Capture the cell that displays the provided text and extract its [X, Y] central coordinate. 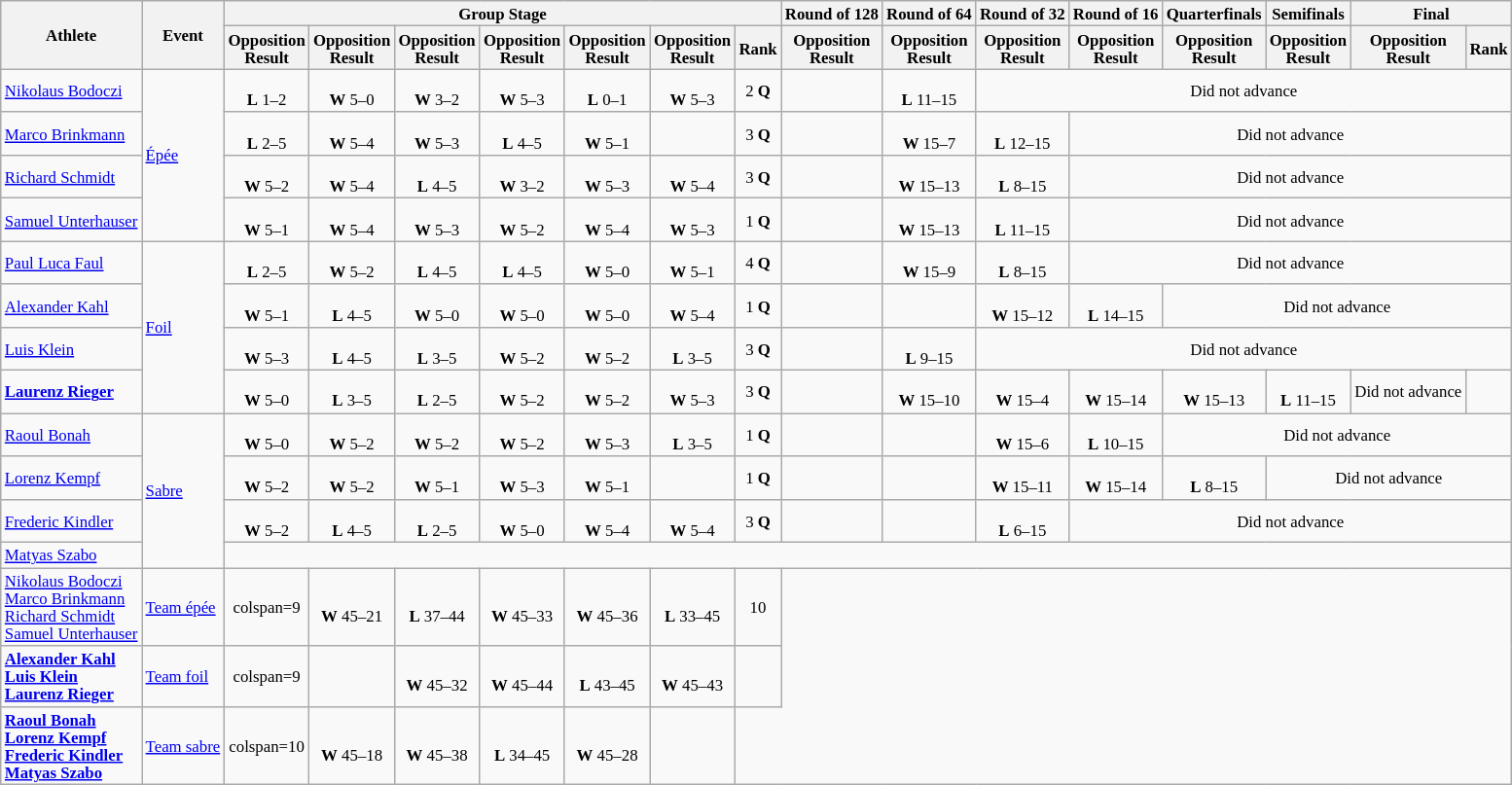
W 15–6 [1023, 435]
L 6–15 [1023, 520]
L 34–45 [522, 745]
Nikolaus BodocziMarco BrinkmannRichard SchmidtSamuel Unterhauser [72, 607]
W 15–9 [929, 263]
Raoul Bonah [72, 435]
W 45–33 [522, 607]
W 45–44 [522, 676]
W 45–28 [607, 745]
L 1–2 [267, 90]
Nikolaus Bodoczi [72, 90]
W 15–7 [929, 134]
Round of 16 [1116, 14]
Matyas Szabo [72, 555]
4 Q [757, 263]
Round of 32 [1023, 14]
W 45–43 [693, 676]
L 9–15 [929, 349]
colspan=10 [267, 745]
W 15–11 [1023, 478]
Athlete [72, 35]
Paul Luca Faul [72, 263]
L 0–1 [607, 90]
Final [1431, 14]
W 15–12 [1023, 305]
Samuel Unterhauser [72, 220]
Round of 128 [832, 14]
Foil [183, 327]
W 45–32 [436, 676]
Luis Klein [72, 349]
Team épée [183, 607]
W 15–4 [1023, 392]
Sabre [183, 490]
10 [757, 607]
W 45–38 [436, 745]
L 12–15 [1023, 134]
L 43–45 [607, 676]
Quarterfinals [1214, 14]
Raoul BonahLorenz KempfFrederic KindlerMatyas Szabo [72, 745]
Team sabre [183, 745]
Épée [183, 156]
2 Q [757, 90]
L 37–44 [436, 607]
W 45–36 [607, 607]
Group Stage [502, 14]
Semifinals [1308, 14]
W 45–18 [352, 745]
Laurenz Rieger [72, 392]
L 10–15 [1116, 435]
L 14–15 [1116, 305]
Team foil [183, 676]
Round of 64 [929, 14]
Marco Brinkmann [72, 134]
L 33–45 [693, 607]
Alexander Kahl [72, 305]
Frederic Kindler [72, 520]
Richard Schmidt [72, 177]
Lorenz Kempf [72, 478]
Alexander KahlLuis KleinLaurenz Rieger [72, 676]
W 15–10 [929, 392]
Event [183, 35]
W 45–21 [352, 607]
